Determine the (X, Y) coordinate at the center of the cell enclosing the given text.  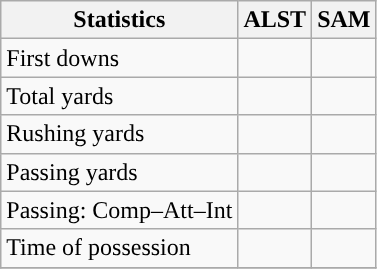
SAM (344, 20)
Total yards (120, 96)
Time of possession (120, 248)
First downs (120, 58)
Passing yards (120, 172)
ALST (275, 20)
Statistics (120, 20)
Rushing yards (120, 134)
Passing: Comp–Att–Int (120, 210)
